Locate the cell with the specified text and output its (X, Y) center coordinate. 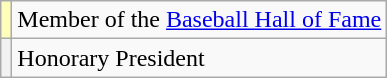
Member of the Baseball Hall of Fame (200, 20)
Honorary President (200, 58)
